From the cell containing the given text, extract its center point as (x, y) coordinate. 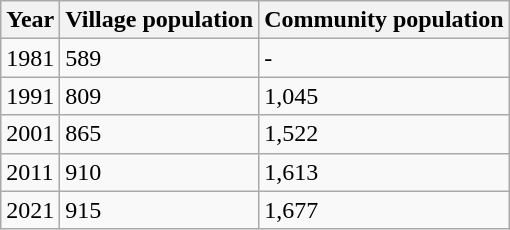
2001 (30, 134)
Village population (160, 20)
Community population (384, 20)
- (384, 58)
865 (160, 134)
Year (30, 20)
2021 (30, 210)
809 (160, 96)
915 (160, 210)
1,613 (384, 172)
1,045 (384, 96)
2011 (30, 172)
1991 (30, 96)
1,677 (384, 210)
910 (160, 172)
1981 (30, 58)
589 (160, 58)
1,522 (384, 134)
